Find where the given text appears and provide that cell's center as [x, y] coordinate. 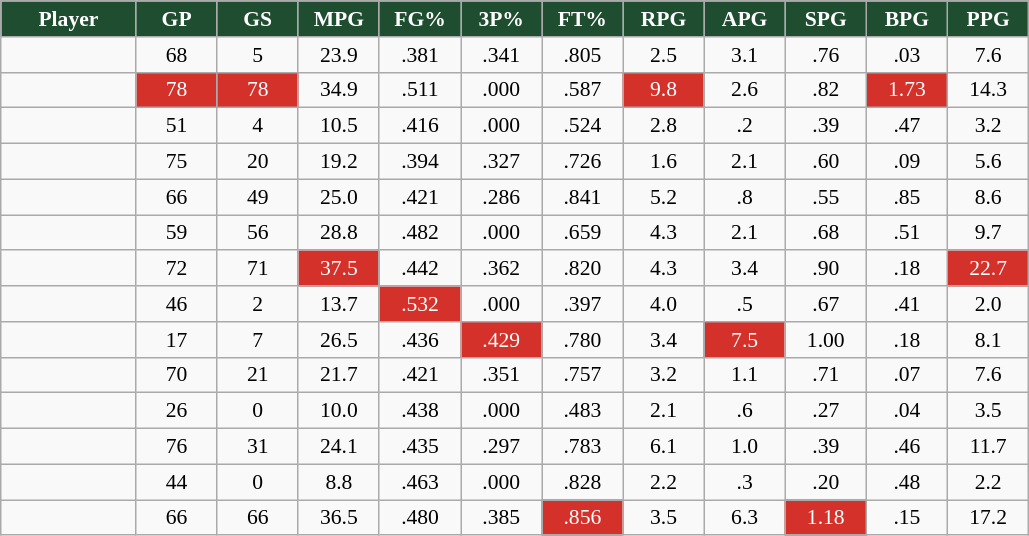
13.7 [338, 304]
.524 [582, 126]
.51 [906, 233]
5 [258, 55]
.327 [502, 162]
.8 [744, 197]
.03 [906, 55]
BPG [906, 19]
.397 [582, 304]
37.5 [338, 269]
MPG [338, 19]
.04 [906, 411]
8.8 [338, 482]
26 [176, 411]
2.8 [664, 126]
11.7 [988, 447]
28.8 [338, 233]
.55 [826, 197]
.429 [502, 340]
RPG [664, 19]
.820 [582, 269]
.463 [420, 482]
.09 [906, 162]
.15 [906, 518]
75 [176, 162]
.297 [502, 447]
.394 [420, 162]
.5 [744, 304]
5.6 [988, 162]
.438 [420, 411]
FG% [420, 19]
49 [258, 197]
10.5 [338, 126]
.587 [582, 90]
1.6 [664, 162]
.828 [582, 482]
17 [176, 340]
36.5 [338, 518]
2.6 [744, 90]
10.0 [338, 411]
.68 [826, 233]
59 [176, 233]
.60 [826, 162]
31 [258, 447]
.47 [906, 126]
14.3 [988, 90]
.20 [826, 482]
68 [176, 55]
26.5 [338, 340]
9.8 [664, 90]
.46 [906, 447]
1.73 [906, 90]
.780 [582, 340]
.76 [826, 55]
4 [258, 126]
3P% [502, 19]
56 [258, 233]
2.5 [664, 55]
.2 [744, 126]
1.00 [826, 340]
44 [176, 482]
.381 [420, 55]
.726 [582, 162]
FT% [582, 19]
.483 [582, 411]
.85 [906, 197]
.482 [420, 233]
8.1 [988, 340]
.416 [420, 126]
.385 [502, 518]
.286 [502, 197]
4.0 [664, 304]
19.2 [338, 162]
21.7 [338, 375]
.435 [420, 447]
.436 [420, 340]
.07 [906, 375]
6.1 [664, 447]
22.7 [988, 269]
1.1 [744, 375]
Player [68, 19]
GS [258, 19]
23.9 [338, 55]
GP [176, 19]
.341 [502, 55]
.67 [826, 304]
.783 [582, 447]
25.0 [338, 197]
.511 [420, 90]
7 [258, 340]
PPG [988, 19]
20 [258, 162]
7.5 [744, 340]
24.1 [338, 447]
.351 [502, 375]
.27 [826, 411]
5.2 [664, 197]
.856 [582, 518]
2 [258, 304]
72 [176, 269]
.48 [906, 482]
.757 [582, 375]
.480 [420, 518]
3.1 [744, 55]
1.18 [826, 518]
.442 [420, 269]
.532 [420, 304]
SPG [826, 19]
2.0 [988, 304]
34.9 [338, 90]
71 [258, 269]
46 [176, 304]
.841 [582, 197]
.805 [582, 55]
21 [258, 375]
.41 [906, 304]
.82 [826, 90]
.659 [582, 233]
17.2 [988, 518]
70 [176, 375]
51 [176, 126]
.362 [502, 269]
76 [176, 447]
.3 [744, 482]
6.3 [744, 518]
.71 [826, 375]
8.6 [988, 197]
.6 [744, 411]
APG [744, 19]
1.0 [744, 447]
9.7 [988, 233]
.90 [826, 269]
